Detect which cell encompasses the target text, then output its [X, Y] center coordinate. 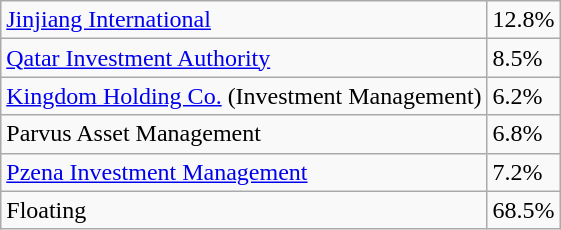
8.5% [524, 58]
6.2% [524, 96]
Parvus Asset Management [244, 134]
6.8% [524, 134]
Floating [244, 210]
68.5% [524, 210]
Qatar Investment Authority [244, 58]
12.8% [524, 20]
Jinjiang International [244, 20]
Kingdom Holding Co. (Investment Management) [244, 96]
7.2% [524, 172]
Pzena Investment Management [244, 172]
